Detect which cell encompasses the target text, then output its (x, y) center coordinate. 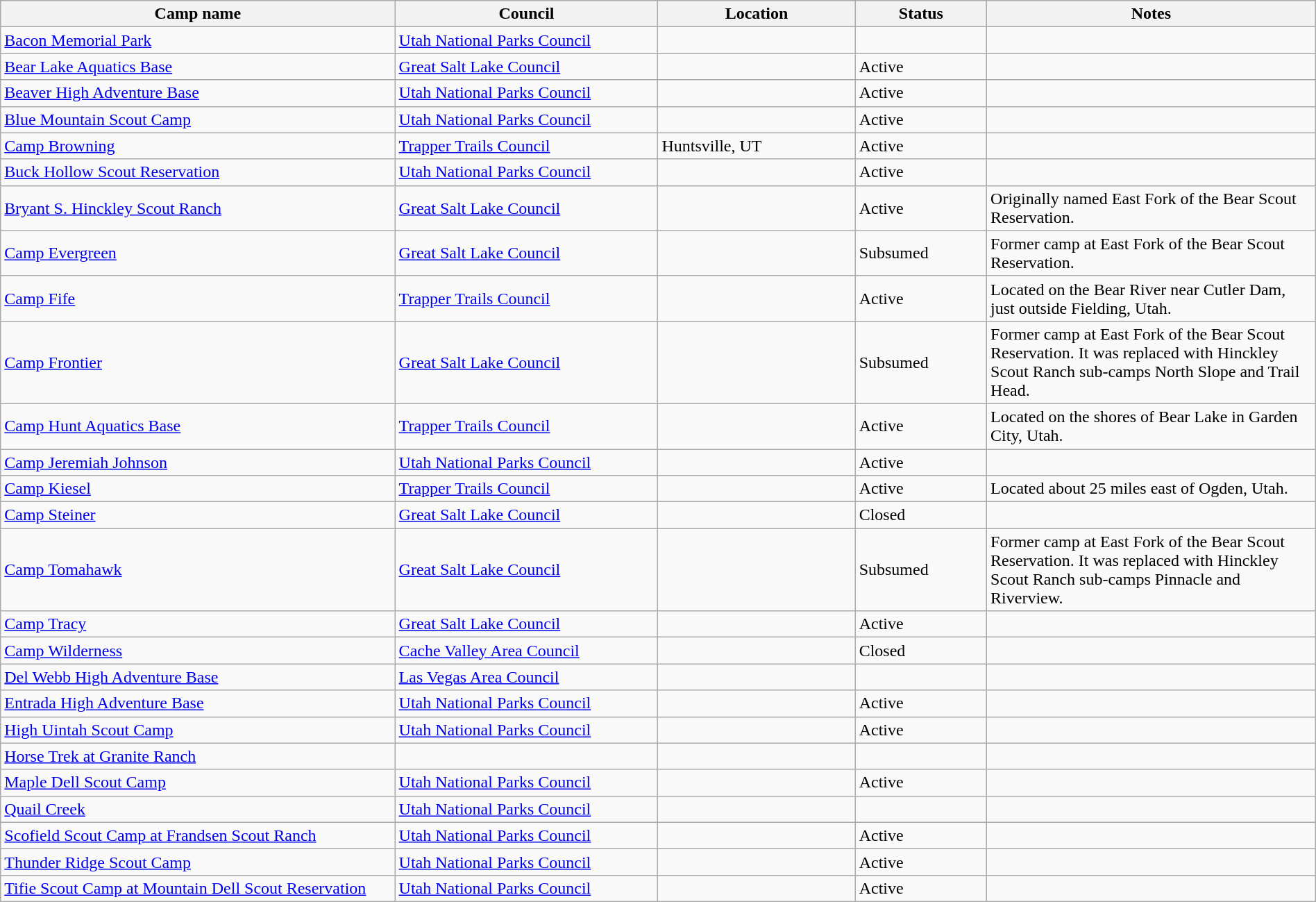
Former camp at East Fork of the Bear Scout Reservation. It was replaced with Hinckley Scout Ranch sub-camps Pinnacle and Riverview. (1151, 569)
Maple Dell Scout Camp (198, 783)
Huntsville, UT (757, 146)
Located on the shores of Bear Lake in Garden City, Utah. (1151, 426)
Bacon Memorial Park (198, 40)
Camp Wilderness (198, 651)
Camp Frontier (198, 362)
Former camp at East Fork of the Bear Scout Reservation. (1151, 253)
Camp Steiner (198, 515)
Camp Evergreen (198, 253)
Former camp at East Fork of the Bear Scout Reservation. It was replaced with Hinckley Scout Ranch sub-camps North Slope and Trail Head. (1151, 362)
Camp Fife (198, 299)
Blue Mountain Scout Camp (198, 119)
Camp Browning (198, 146)
Location (757, 14)
Beaver High Adventure Base (198, 93)
Camp Tracy (198, 624)
Notes (1151, 14)
High Uintah Scout Camp (198, 730)
Council (526, 14)
Del Webb High Adventure Base (198, 677)
Camp Jeremiah Johnson (198, 462)
Tifie Scout Camp at Mountain Dell Scout Reservation (198, 888)
Bear Lake Aquatics Base (198, 67)
Located on the Bear River near Cutler Dam, just outside Fielding, Utah. (1151, 299)
Located about 25 miles east of Ogden, Utah. (1151, 489)
Bryant S. Hinckley Scout Ranch (198, 208)
Camp Kiesel (198, 489)
Las Vegas Area Council (526, 677)
Originally named East Fork of the Bear Scout Reservation. (1151, 208)
Cache Valley Area Council (526, 651)
Entrada High Adventure Base (198, 703)
Buck Hollow Scout Reservation (198, 172)
Scofield Scout Camp at Frandsen Scout Ranch (198, 835)
Camp Hunt Aquatics Base (198, 426)
Status (920, 14)
Camp Tomahawk (198, 569)
Quail Creek (198, 809)
Camp name (198, 14)
Thunder Ridge Scout Camp (198, 862)
Horse Trek at Granite Ranch (198, 756)
